Locate the cell with the specified text and output its (x, y) center coordinate. 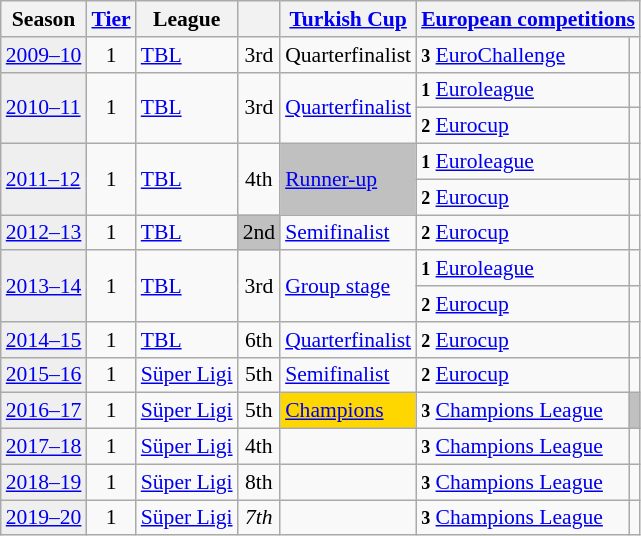
Group stage (348, 286)
2010–11 (44, 108)
2011–12 (44, 180)
Runner-up (348, 180)
Season (44, 19)
Tier (110, 19)
Turkish Cup (348, 19)
7th (260, 518)
2012–13 (44, 233)
8th (260, 482)
2018–19 (44, 482)
2017–18 (44, 447)
League (187, 19)
2nd (260, 233)
2013–14 (44, 286)
2016–17 (44, 411)
Champions (348, 411)
European competitions (528, 19)
2009–10 (44, 55)
2019–20 (44, 518)
2015–16 (44, 375)
6th (260, 340)
2014–15 (44, 340)
3 EuroChallenge (522, 55)
